Output the (X, Y) coordinate of the center of the cell containing the given text.  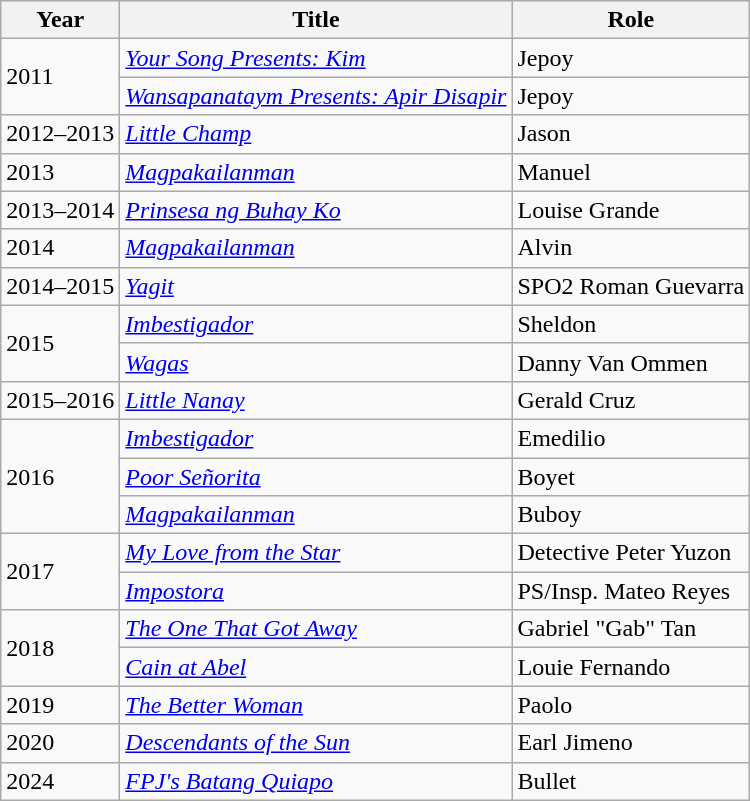
Alvin (631, 248)
Jason (631, 134)
Earl Jimeno (631, 743)
2018 (60, 648)
Bullet (631, 781)
2011 (60, 77)
2012–2013 (60, 134)
Boyet (631, 477)
Sheldon (631, 324)
Descendants of the Sun (316, 743)
2024 (60, 781)
2013–2014 (60, 210)
Gerald Cruz (631, 400)
Wagas (316, 362)
Prinsesa ng Buhay Ko (316, 210)
Gabriel "Gab" Tan (631, 629)
Title (316, 20)
2014 (60, 248)
2014–2015 (60, 286)
Impostora (316, 591)
2019 (60, 705)
Buboy (631, 515)
PS/Insp. Mateo Reyes (631, 591)
Poor Señorita (316, 477)
2017 (60, 572)
Paolo (631, 705)
Yagit (316, 286)
Little Champ (316, 134)
SPO2 Roman Guevarra (631, 286)
Emedilio (631, 438)
Your Song Presents: Kim (316, 58)
Louie Fernando (631, 667)
Wansapanataym Presents: Apir Disapir (316, 96)
Manuel (631, 172)
Detective Peter Yuzon (631, 553)
2015–2016 (60, 400)
The Better Woman (316, 705)
Role (631, 20)
My Love from the Star (316, 553)
Year (60, 20)
2015 (60, 343)
Cain at Abel (316, 667)
FPJ's Batang Quiapo (316, 781)
Louise Grande (631, 210)
The One That Got Away (316, 629)
Little Nanay (316, 400)
2020 (60, 743)
Danny Van Ommen (631, 362)
2013 (60, 172)
2016 (60, 476)
